Determine the (x, y) coordinate at the center of the cell enclosing the given text.  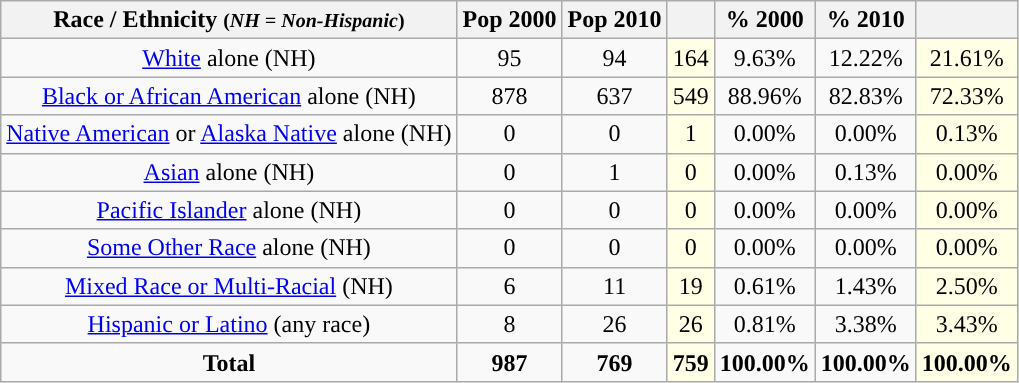
549 (690, 96)
0.81% (764, 324)
Asian alone (NH) (229, 172)
82.83% (866, 96)
Mixed Race or Multi-Racial (NH) (229, 286)
72.33% (966, 96)
% 2010 (866, 20)
Pacific Islander alone (NH) (229, 210)
878 (510, 96)
Total (229, 362)
Black or African American alone (NH) (229, 96)
95 (510, 58)
Native American or Alaska Native alone (NH) (229, 134)
88.96% (764, 96)
9.63% (764, 58)
1.43% (866, 286)
19 (690, 286)
3.38% (866, 324)
637 (614, 96)
Race / Ethnicity (NH = Non-Hispanic) (229, 20)
759 (690, 362)
12.22% (866, 58)
769 (614, 362)
3.43% (966, 324)
0.61% (764, 286)
2.50% (966, 286)
Pop 2000 (510, 20)
21.61% (966, 58)
Pop 2010 (614, 20)
94 (614, 58)
% 2000 (764, 20)
11 (614, 286)
6 (510, 286)
Hispanic or Latino (any race) (229, 324)
White alone (NH) (229, 58)
987 (510, 362)
164 (690, 58)
Some Other Race alone (NH) (229, 248)
8 (510, 324)
